Return the (X, Y) coordinate for the center point of the cell that contains the specified text.  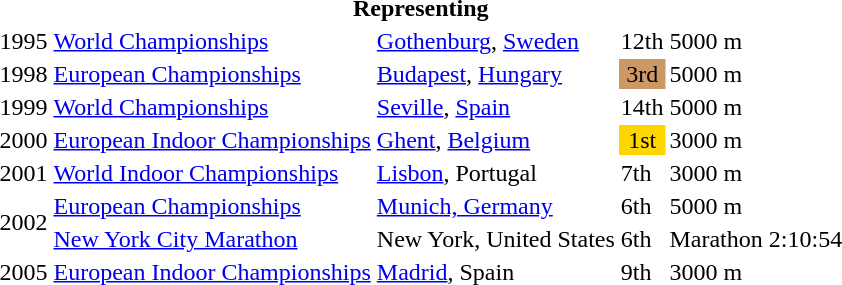
Seville, Spain (496, 107)
Gothenburg, Sweden (496, 41)
7th (642, 173)
World Indoor Championships (212, 173)
European Indoor Championships (212, 140)
New York City Marathon (212, 239)
14th (642, 107)
12th (642, 41)
Ghent, Belgium (496, 140)
Marathon (716, 239)
1st (642, 140)
Munich, Germany (496, 206)
New York, United States (496, 239)
3rd (642, 74)
Lisbon, Portugal (496, 173)
Budapest, Hungary (496, 74)
